Search for the cell housing the specified text and yield its (x, y) center coordinate. 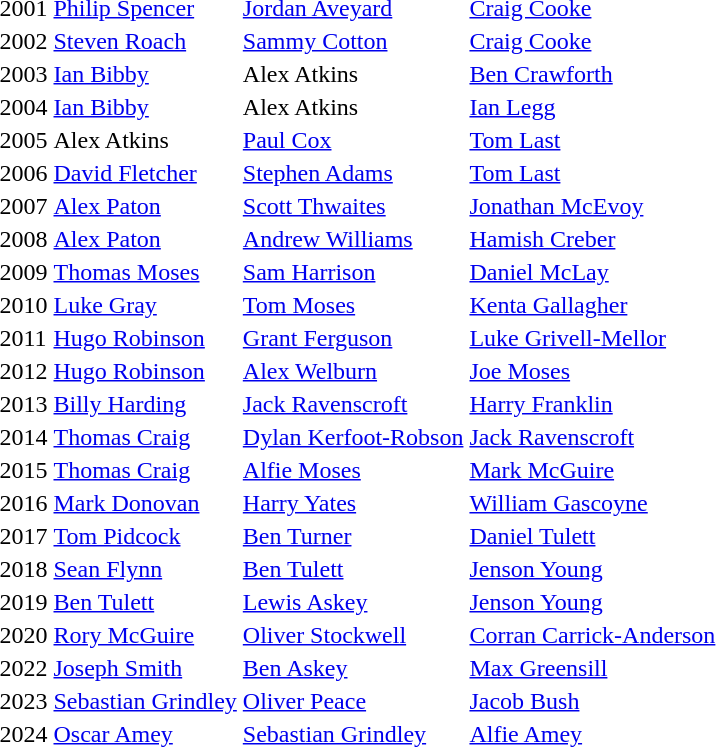
Sammy Cotton (353, 41)
Oliver Peace (353, 701)
Jack Ravenscroft (353, 404)
Luke Gray (145, 305)
Rory McGuire (145, 635)
Sebastian Grindley (145, 701)
Stephen Adams (353, 173)
Oliver Stockwell (353, 635)
Sean Flynn (145, 569)
Ben Turner (353, 536)
Harry Yates (353, 503)
Alex Welburn (353, 371)
Steven Roach (145, 41)
Paul Cox (353, 140)
Joseph Smith (145, 668)
Sam Harrison (353, 272)
Mark Donovan (145, 503)
Lewis Askey (353, 602)
Scott Thwaites (353, 206)
Tom Moses (353, 305)
Tom Pidcock (145, 536)
Thomas Moses (145, 272)
Ben Askey (353, 668)
Billy Harding (145, 404)
Grant Ferguson (353, 338)
Alfie Moses (353, 470)
Andrew Williams (353, 239)
David Fletcher (145, 173)
Dylan Kerfoot-Robson (353, 437)
